For the text-containing cell, return its midpoint in [X, Y] coordinate format. 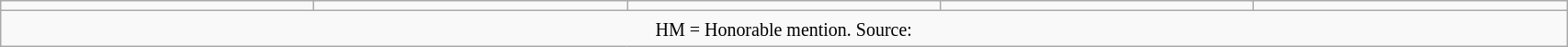
HM = Honorable mention. Source: [784, 29]
